Output the [X, Y] coordinate of the center of the cell containing the given text.  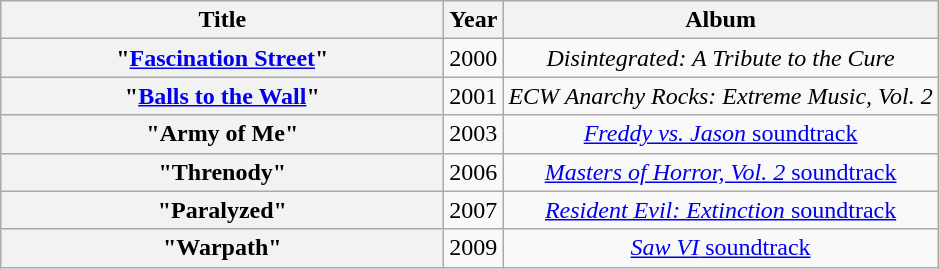
Freddy vs. Jason soundtrack [720, 134]
Masters of Horror, Vol. 2 soundtrack [720, 172]
Disintegrated: A Tribute to the Cure [720, 58]
2006 [474, 172]
"Army of Me" [222, 134]
"Threnody" [222, 172]
Year [474, 20]
Saw VI soundtrack [720, 248]
ECW Anarchy Rocks: Extreme Music, Vol. 2 [720, 96]
"Balls to the Wall" [222, 96]
Album [720, 20]
"Paralyzed" [222, 210]
2009 [474, 248]
Title [222, 20]
2003 [474, 134]
2000 [474, 58]
2007 [474, 210]
"Fascination Street" [222, 58]
2001 [474, 96]
Resident Evil: Extinction soundtrack [720, 210]
"Warpath" [222, 248]
